Locate the cell with the specified text and output its [x, y] center coordinate. 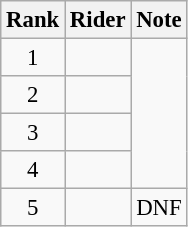
1 [33, 58]
2 [33, 95]
4 [33, 170]
DNF [159, 208]
Rank [33, 20]
5 [33, 208]
3 [33, 133]
Note [159, 20]
Rider [98, 20]
